Extract the (X, Y) coordinate from the center of the cell holding the provided text.  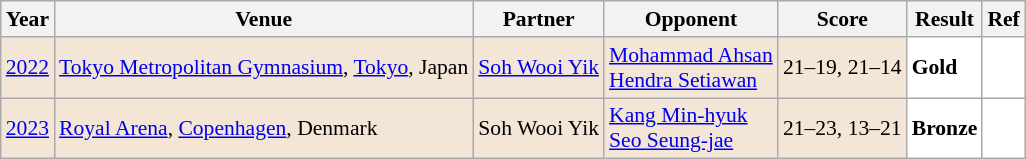
Royal Arena, Copenhagen, Denmark (264, 128)
Partner (538, 19)
Year (28, 19)
Tokyo Metropolitan Gymnasium, Tokyo, Japan (264, 68)
2023 (28, 128)
Gold (945, 68)
Opponent (691, 19)
Result (945, 19)
2022 (28, 68)
Mohammad Ahsan Hendra Setiawan (691, 68)
21–19, 21–14 (842, 68)
Bronze (945, 128)
Venue (264, 19)
21–23, 13–21 (842, 128)
Kang Min-hyuk Seo Seung-jae (691, 128)
Ref (1003, 19)
Score (842, 19)
